Extract the (x, y) coordinate from the center of the cell holding the provided text.  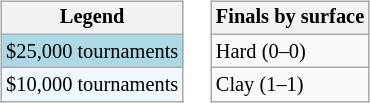
$10,000 tournaments (92, 85)
Clay (1–1) (290, 85)
$25,000 tournaments (92, 51)
Legend (92, 18)
Finals by surface (290, 18)
Hard (0–0) (290, 51)
